For the text-containing cell, return its midpoint in (x, y) coordinate format. 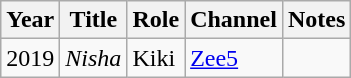
Notes (316, 20)
Kiki (156, 58)
Nisha (94, 58)
Year (30, 20)
Zee5 (234, 58)
Role (156, 20)
Channel (234, 20)
Title (94, 20)
2019 (30, 58)
